Detect which cell encompasses the target text, then output its (x, y) center coordinate. 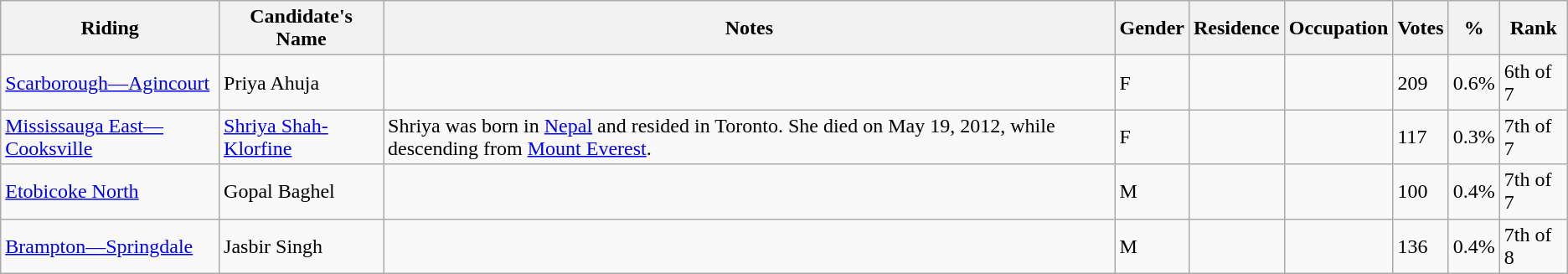
Gender (1152, 28)
6th of 7 (1533, 82)
7th of 8 (1533, 246)
Candidate's Name (302, 28)
209 (1421, 82)
Notes (750, 28)
0.3% (1474, 137)
Shriya Shah-Klorfine (302, 137)
Residence (1236, 28)
136 (1421, 246)
Rank (1533, 28)
100 (1421, 191)
0.6% (1474, 82)
Occupation (1338, 28)
Riding (111, 28)
Shriya was born in Nepal and resided in Toronto. She died on May 19, 2012, while descending from Mount Everest. (750, 137)
Brampton—Springdale (111, 246)
Scarborough—Agincourt (111, 82)
Gopal Baghel (302, 191)
Votes (1421, 28)
Jasbir Singh (302, 246)
Mississauga East—Cooksville (111, 137)
Etobicoke North (111, 191)
Priya Ahuja (302, 82)
% (1474, 28)
117 (1421, 137)
